Output the [X, Y] coordinate of the center of the cell containing the given text.  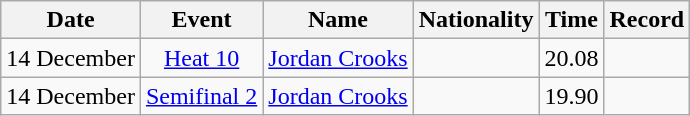
Semifinal 2 [201, 96]
Date [71, 20]
Event [201, 20]
Name [338, 20]
20.08 [572, 58]
Time [572, 20]
Record [647, 20]
19.90 [572, 96]
Heat 10 [201, 58]
Nationality [476, 20]
